Provide the (X, Y) coordinate of the cell's center where the given text is located.  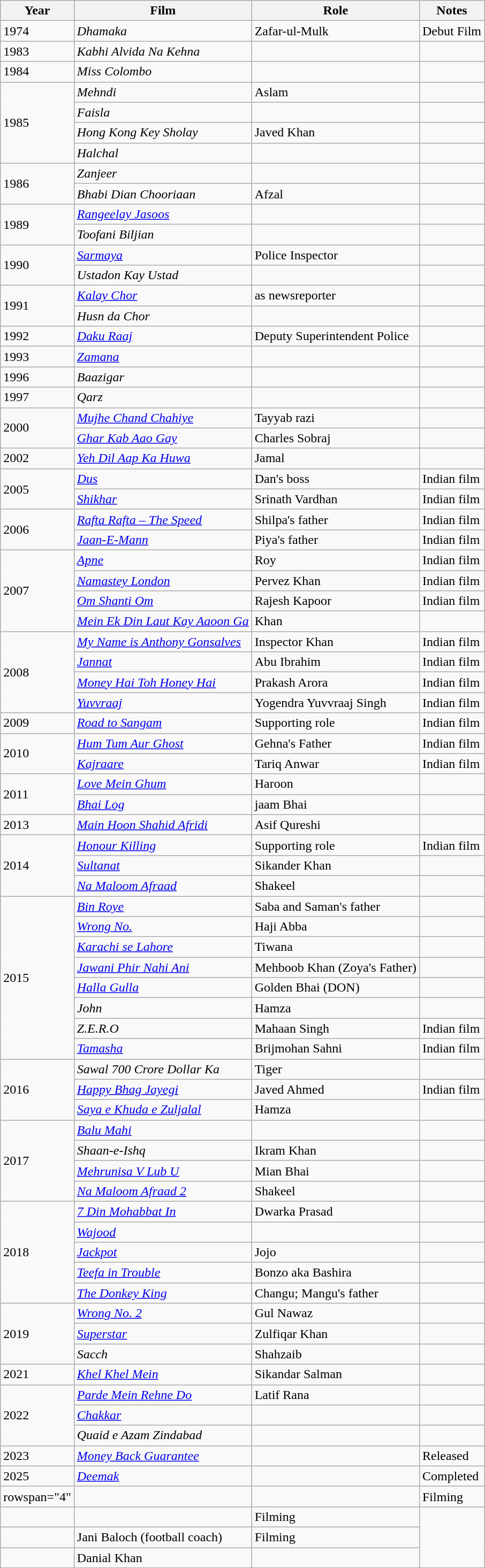
John (163, 1008)
Notes (452, 11)
Road to Sangam (163, 723)
Javed Khan (335, 133)
Role (335, 11)
Bin Roye (163, 906)
Dhamaka (163, 31)
2018 (37, 1252)
Love Mein Ghum (163, 784)
Sawal 700 Crore Dollar Ka (163, 1069)
Afzal (335, 194)
2017 (37, 1160)
Charles Sobraj (335, 438)
Haji Abba (335, 927)
Completed (452, 1476)
Namastey London (163, 580)
Wrong No. 2 (163, 1313)
Sacch (163, 1354)
Karachi se Lahore (163, 947)
7 Din Mohabbat In (163, 1211)
Parde Mein Rehne Do (163, 1395)
1996 (37, 377)
1989 (37, 224)
2000 (37, 428)
2009 (37, 723)
Latif Rana (335, 1395)
1997 (37, 397)
Tamasha (163, 1049)
Abu Ibrahim (335, 662)
1986 (37, 183)
Yuvvraaj (163, 703)
Wrong No. (163, 927)
Bonzo aka Bashira (335, 1273)
Halla Gulla (163, 988)
Rafta Rafta – The Speed (163, 519)
Shaan-e-Ishq (163, 1150)
Mujhe Chand Chahiye (163, 418)
2013 (37, 825)
Baazigar (163, 377)
Sarmaya (163, 255)
Khel Khel Mein (163, 1374)
Yogendra Yuvvraaj Singh (335, 703)
1985 (37, 122)
Kabhi Alvida Na Kehna (163, 51)
Happy Bhag Jayegi (163, 1089)
Khan (335, 621)
Gehna's Father (335, 743)
Mein Ek Din Laut Kay Aaoon Ga (163, 621)
1990 (37, 265)
2019 (37, 1334)
Danial Khan (163, 1558)
Mehrunisa V Lub U (163, 1171)
Srinath Vardhan (335, 499)
1993 (37, 357)
Bhai Log (163, 804)
Rajesh Kapoor (335, 601)
jaam Bhai (335, 804)
Javed Ahmed (335, 1089)
Ghar Kab Aao Gay (163, 438)
Kalay Chor (163, 296)
Zanjeer (163, 173)
Jojo (335, 1252)
Mehndi (163, 92)
Jackpot (163, 1252)
2015 (37, 978)
Zafar-ul-Mulk (335, 31)
Piya's father (335, 540)
Husn da Chor (163, 316)
Rangeelay Jasoos (163, 214)
Shahzaib (335, 1354)
Faisla (163, 112)
Jawani Phir Nahi Ani (163, 967)
Gul Nawaz (335, 1313)
Prakash Arora (335, 682)
Zulfiqar Khan (335, 1334)
2025 (37, 1476)
Halchal (163, 153)
Hong Kong Key Sholay (163, 133)
Toofani Biljian (163, 234)
The Donkey King (163, 1293)
Mehboob Khan (Zoya's Father) (335, 967)
2010 (37, 754)
1992 (37, 336)
Roy (335, 560)
My Name is Anthony Gonsalves (163, 642)
2022 (37, 1415)
Deputy Superintendent Police (335, 336)
Kajraare (163, 764)
Jaan-E-Mann (163, 540)
Golden Bhai (DON) (335, 988)
Main Hoon Shahid Afridi (163, 825)
Superstar (163, 1334)
Balu Mahi (163, 1130)
Money Back Guarantee (163, 1456)
Mahaan Singh (335, 1028)
Honour Killing (163, 845)
1974 (37, 31)
Shikhar (163, 499)
Apne (163, 560)
Sikander Khan (335, 865)
2016 (37, 1089)
Qarz (163, 397)
2014 (37, 865)
Tariq Anwar (335, 764)
Miss Colombo (163, 72)
Dan's boss (335, 479)
Film (163, 11)
1984 (37, 72)
2021 (37, 1374)
Hum Tum Aur Ghost (163, 743)
Saba and Saman's father (335, 906)
Aslam (335, 92)
Sultanat (163, 865)
2006 (37, 529)
Om Shanti Om (163, 601)
2023 (37, 1456)
Yeh Dil Aap Ka Huwa (163, 458)
Tayyab razi (335, 418)
2005 (37, 489)
Bhabi Dian Chooriaan (163, 194)
Tiger (335, 1069)
2007 (37, 590)
Shilpa's father (335, 519)
Asif Qureshi (335, 825)
Daku Raaj (163, 336)
Jamal (335, 458)
Wajood (163, 1232)
Teefa in Trouble (163, 1273)
Zamana (163, 357)
Changu; Mangu's father (335, 1293)
2002 (37, 458)
Police Inspector (335, 255)
rowspan="4" (37, 1496)
Dwarka Prasad (335, 1211)
Inspector Khan (335, 642)
Debut Film (452, 31)
Jannat (163, 662)
1983 (37, 51)
1991 (37, 306)
Ustadon Kay Ustad (163, 275)
Deemak (163, 1476)
Jani Baloch (football coach) (163, 1537)
Na Maloom Afraad 2 (163, 1191)
2011 (37, 794)
Quaid e Azam Zindabad (163, 1435)
Z.E.R.O (163, 1028)
Pervez Khan (335, 580)
as newsreporter (335, 296)
Sikandar Salman (335, 1374)
Year (37, 11)
Chakkar (163, 1415)
Money Hai Toh Honey Hai (163, 682)
Brijmohan Sahni (335, 1049)
Tiwana (335, 947)
Released (452, 1456)
Mian Bhai (335, 1171)
Ikram Khan (335, 1150)
2008 (37, 672)
Haroon (335, 784)
Saya e Khuda e Zuljalal (163, 1110)
Dus (163, 479)
Na Maloom Afraad (163, 886)
